Provide the (x, y) coordinate of the cell's center where the given text is located.  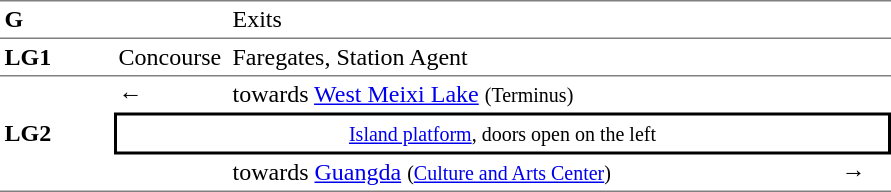
← (171, 94)
Faregates, Station Agent (532, 58)
towards Guangda (Culture and Arts Center) (532, 173)
Concourse (171, 58)
LG1 (57, 58)
Exits (532, 20)
→ (864, 173)
LG2 (57, 134)
G (57, 20)
Island platform, doors open on the left (502, 133)
towards West Meixi Lake (Terminus) (532, 94)
